Determine the [x, y] coordinate at the center of the cell enclosing the given text.  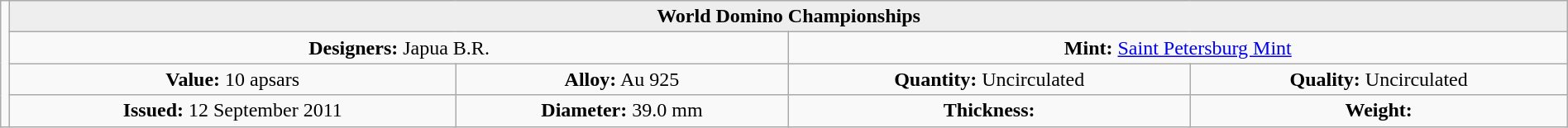
Mint: Saint Petersburg Mint [1178, 48]
Alloy: Au 925 [622, 79]
Quality: Uncirculated [1379, 79]
World Domino Championships [789, 17]
Quantity: Uncirculated [989, 79]
Designers: Japua B.R. [399, 48]
Thickness: [989, 111]
Diameter: 39.0 mm [622, 111]
Issued: 12 September 2011 [233, 111]
Value: 10 apsars [233, 79]
Weight: [1379, 111]
